Scan for the cell matching the given text and deliver its [X, Y] coordinate at center. 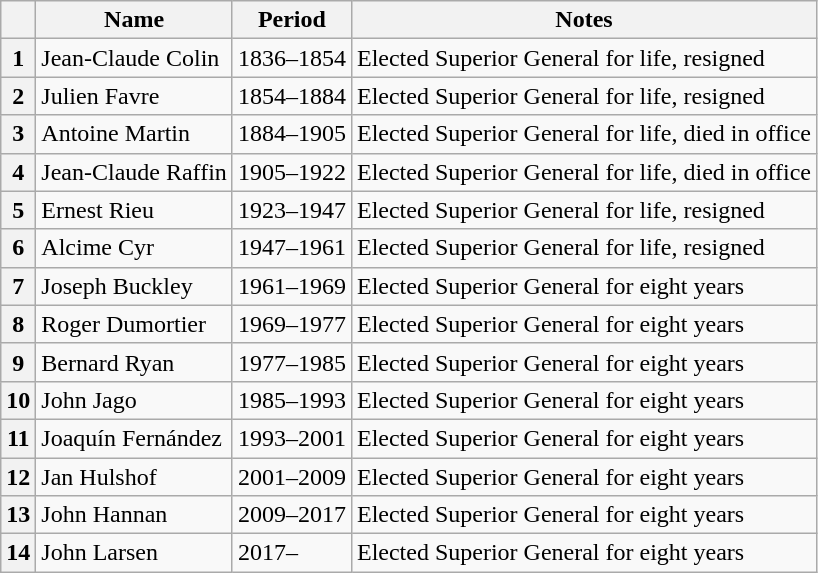
1961–1969 [292, 286]
7 [18, 286]
2017– [292, 553]
4 [18, 172]
Roger Dumortier [134, 324]
Period [292, 20]
6 [18, 248]
Notes [584, 20]
1993–2001 [292, 438]
Jean-Claude Colin [134, 58]
John Hannan [134, 515]
Jean-Claude Raffin [134, 172]
Bernard Ryan [134, 362]
9 [18, 362]
1884–1905 [292, 134]
John Larsen [134, 553]
Alcime Cyr [134, 248]
1947–1961 [292, 248]
Joaquín Fernández [134, 438]
1985–1993 [292, 400]
10 [18, 400]
1905–1922 [292, 172]
13 [18, 515]
1854–1884 [292, 96]
14 [18, 553]
12 [18, 477]
1977–1985 [292, 362]
Antoine Martin [134, 134]
2001–2009 [292, 477]
2 [18, 96]
Ernest Rieu [134, 210]
8 [18, 324]
Jan Hulshof [134, 477]
2009–2017 [292, 515]
Joseph Buckley [134, 286]
Name [134, 20]
11 [18, 438]
1 [18, 58]
1969–1977 [292, 324]
John Jago [134, 400]
Julien Favre [134, 96]
3 [18, 134]
5 [18, 210]
1923–1947 [292, 210]
1836–1854 [292, 58]
